Provide the (X, Y) coordinate of the cell's center where the given text is located.  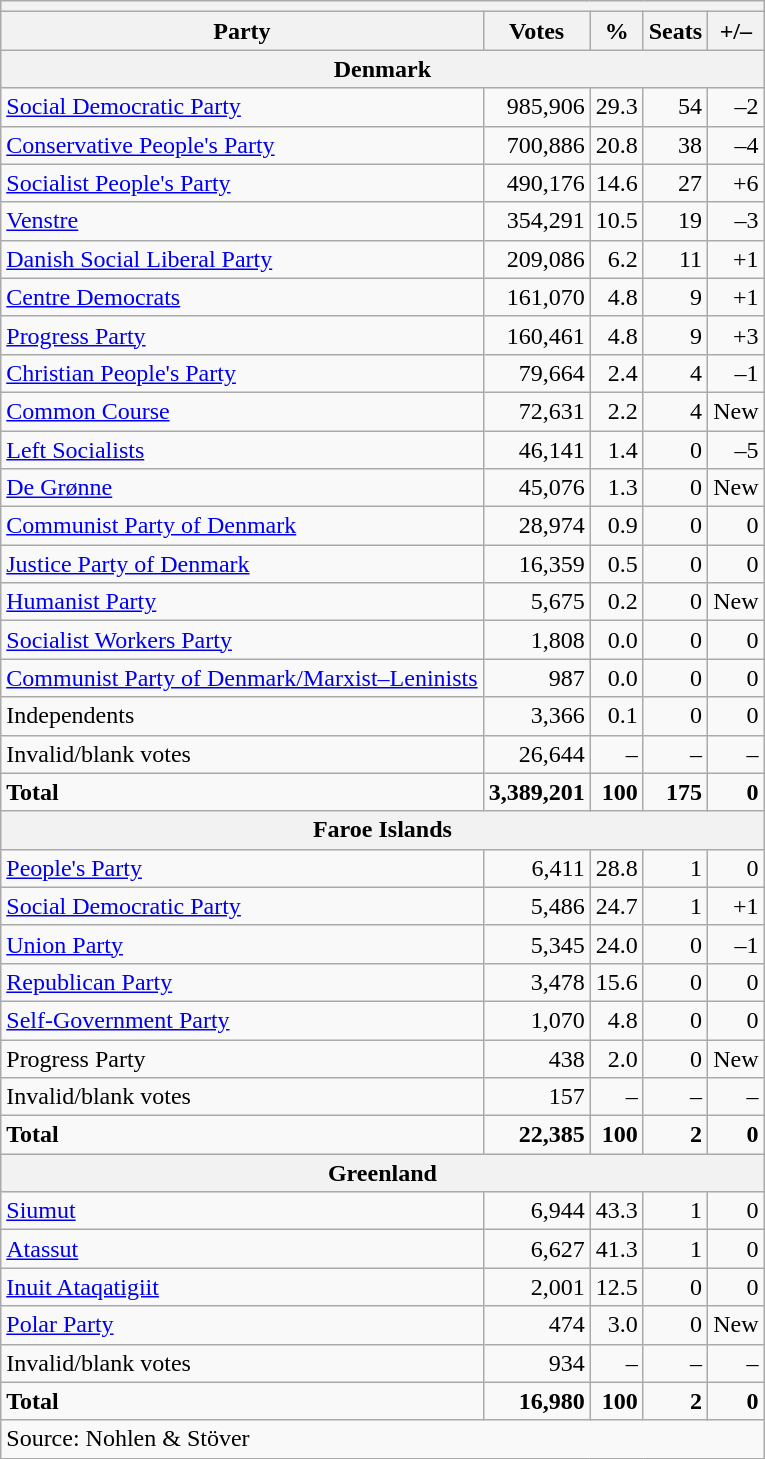
985,906 (536, 107)
–3 (736, 221)
–5 (736, 449)
Party (242, 31)
Greenland (382, 1173)
1.3 (616, 488)
6,627 (536, 1249)
2,001 (536, 1287)
+6 (736, 183)
3,366 (536, 716)
438 (536, 1059)
+3 (736, 335)
Danish Social Liberal Party (242, 259)
2.2 (616, 411)
27 (675, 183)
10.5 (616, 221)
Source: Nohlen & Stöver (382, 1439)
160,461 (536, 335)
Independents (242, 716)
14.6 (616, 183)
157 (536, 1097)
People's Party (242, 868)
72,631 (536, 411)
1,808 (536, 640)
46,141 (536, 449)
Atassut (242, 1249)
Siumut (242, 1211)
3,478 (536, 982)
24.7 (616, 906)
15.6 (616, 982)
490,176 (536, 183)
Votes (536, 31)
354,291 (536, 221)
–2 (736, 107)
28.8 (616, 868)
209,086 (536, 259)
Inuit Ataqatigiit (242, 1287)
Humanist Party (242, 602)
% (616, 31)
54 (675, 107)
Centre Democrats (242, 297)
Communist Party of Denmark (242, 526)
Socialist People's Party (242, 183)
24.0 (616, 944)
474 (536, 1325)
3.0 (616, 1325)
161,070 (536, 297)
Socialist Workers Party (242, 640)
20.8 (616, 145)
Conservative People's Party (242, 145)
2.0 (616, 1059)
2.4 (616, 373)
3,389,201 (536, 792)
700,886 (536, 145)
Left Socialists (242, 449)
175 (675, 792)
29.3 (616, 107)
38 (675, 145)
12.5 (616, 1287)
Christian People's Party (242, 373)
5,345 (536, 944)
Self-Government Party (242, 1020)
0.9 (616, 526)
79,664 (536, 373)
Justice Party of Denmark (242, 564)
Faroe Islands (382, 830)
16,359 (536, 564)
987 (536, 678)
934 (536, 1363)
6.2 (616, 259)
19 (675, 221)
De Grønne (242, 488)
+/– (736, 31)
Polar Party (242, 1325)
41.3 (616, 1249)
1,070 (536, 1020)
5,486 (536, 906)
Venstre (242, 221)
16,980 (536, 1401)
45,076 (536, 488)
6,411 (536, 868)
26,644 (536, 754)
0.2 (616, 602)
Republican Party (242, 982)
0.1 (616, 716)
Seats (675, 31)
0.5 (616, 564)
22,385 (536, 1135)
11 (675, 259)
Communist Party of Denmark/Marxist–Leninists (242, 678)
1.4 (616, 449)
5,675 (536, 602)
–4 (736, 145)
Common Course (242, 411)
6,944 (536, 1211)
43.3 (616, 1211)
Denmark (382, 69)
28,974 (536, 526)
Union Party (242, 944)
